From the cell containing the given text, extract its center point as [X, Y] coordinate. 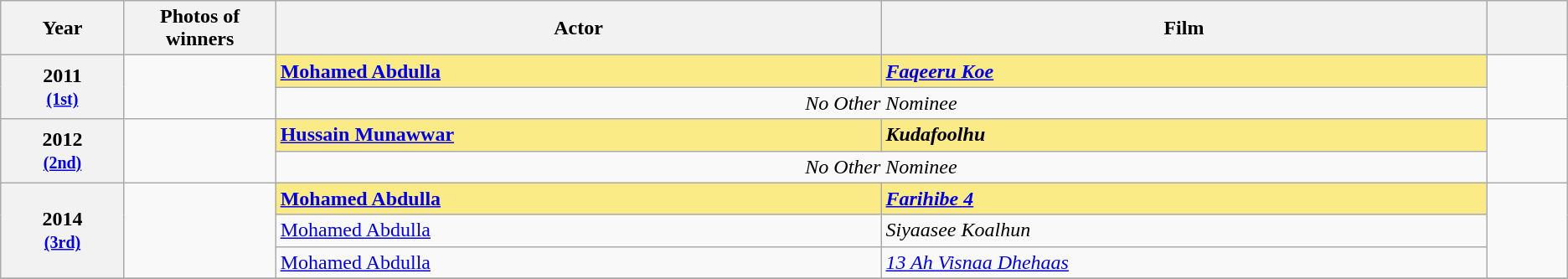
Actor [578, 28]
Year [63, 28]
Photos of winners [199, 28]
Faqeeru Koe [1184, 71]
Farihibe 4 [1184, 199]
2011 (1st) [63, 87]
Siyaasee Koalhun [1184, 230]
13 Ah Visnaa Dhehaas [1184, 262]
Film [1184, 28]
2012 (2nd) [63, 151]
2014 (3rd) [63, 230]
Hussain Munawwar [578, 135]
Kudafoolhu [1184, 135]
